Identify which cell holds the provided text, then report its [x, y] central coordinate. 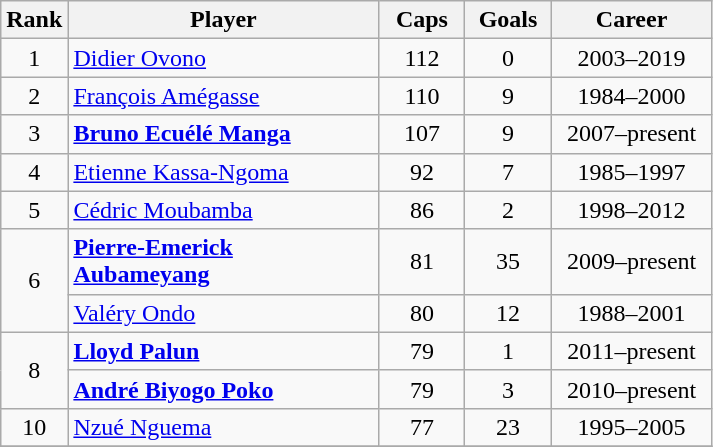
8 [34, 370]
107 [422, 134]
77 [422, 427]
Goals [508, 20]
1998–2012 [632, 210]
1988–2001 [632, 313]
Nzué Nguema [224, 427]
2009–present [632, 262]
François Amégasse [224, 96]
80 [422, 313]
12 [508, 313]
Didier Ovono [224, 58]
2010–present [632, 389]
Etienne Kassa-Ngoma [224, 172]
112 [422, 58]
86 [422, 210]
2007–present [632, 134]
Pierre-Emerick Aubameyang [224, 262]
23 [508, 427]
1985–1997 [632, 172]
1995–2005 [632, 427]
6 [34, 280]
81 [422, 262]
Cédric Moubamba [224, 210]
Lloyd Palun [224, 351]
1984–2000 [632, 96]
5 [34, 210]
10 [34, 427]
7 [508, 172]
92 [422, 172]
0 [508, 58]
110 [422, 96]
Rank [34, 20]
2003–2019 [632, 58]
André Biyogo Poko [224, 389]
Player [224, 20]
2011–present [632, 351]
Valéry Ondo [224, 313]
35 [508, 262]
Caps [422, 20]
4 [34, 172]
Career [632, 20]
Bruno Ecuélé Manga [224, 134]
